Provide the (X, Y) coordinate of the cell's center where the given text is located.  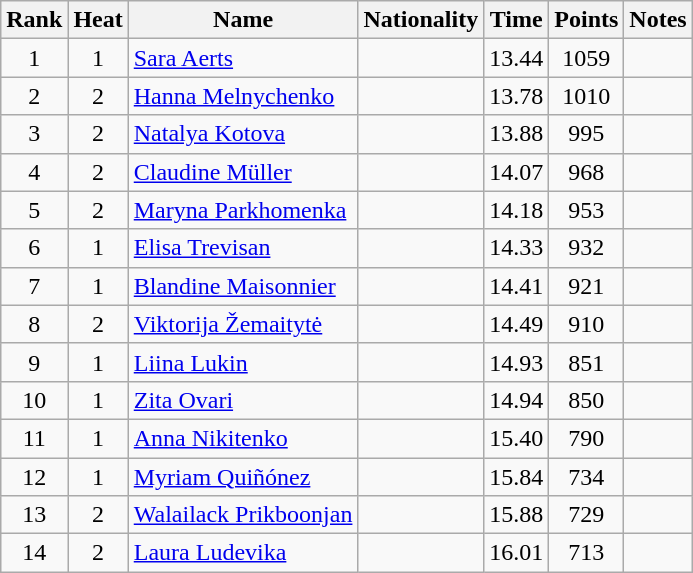
12 (34, 477)
Nationality (421, 20)
Maryna Parkhomenka (243, 210)
14.49 (516, 324)
6 (34, 248)
1010 (586, 96)
3 (34, 134)
14.33 (516, 248)
Zita Ovari (243, 400)
Myriam Quiñónez (243, 477)
Anna Nikitenko (243, 438)
729 (586, 515)
15.84 (516, 477)
Heat (98, 20)
Laura Ludevika (243, 553)
851 (586, 362)
13.44 (516, 58)
910 (586, 324)
1059 (586, 58)
Notes (658, 20)
14.94 (516, 400)
15.88 (516, 515)
4 (34, 172)
Natalya Kotova (243, 134)
Rank (34, 20)
953 (586, 210)
Elisa Trevisan (243, 248)
10 (34, 400)
14.18 (516, 210)
850 (586, 400)
8 (34, 324)
13 (34, 515)
921 (586, 286)
16.01 (516, 553)
14 (34, 553)
Walailack Prikboonjan (243, 515)
14.93 (516, 362)
734 (586, 477)
790 (586, 438)
Sara Aerts (243, 58)
995 (586, 134)
Hanna Melnychenko (243, 96)
968 (586, 172)
932 (586, 248)
Blandine Maisonnier (243, 286)
14.07 (516, 172)
14.41 (516, 286)
Time (516, 20)
11 (34, 438)
7 (34, 286)
5 (34, 210)
Viktorija Žemaitytė (243, 324)
15.40 (516, 438)
Claudine Müller (243, 172)
Points (586, 20)
713 (586, 553)
13.78 (516, 96)
Liina Lukin (243, 362)
13.88 (516, 134)
9 (34, 362)
Name (243, 20)
